Search for the cell housing the specified text and yield its [x, y] center coordinate. 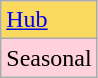
Seasonal [49, 58]
Hub [49, 20]
